For the text-containing cell, return its midpoint in (X, Y) coordinate format. 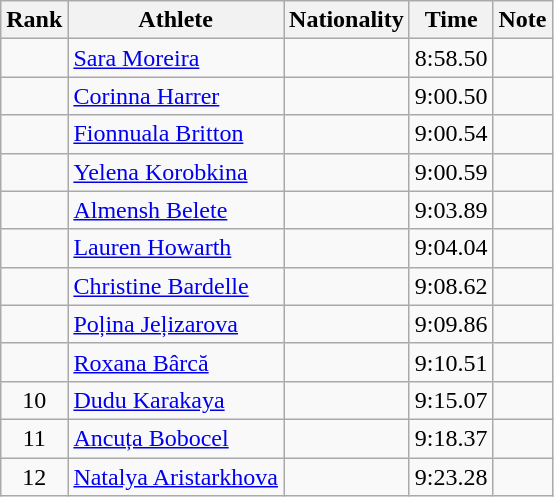
Nationality (347, 20)
Roxana Bârcă (176, 362)
8:58.50 (451, 58)
11 (34, 438)
9:09.86 (451, 324)
9:08.62 (451, 286)
Sara Moreira (176, 58)
Fionnuala Britton (176, 134)
Poļina Jeļizarova (176, 324)
10 (34, 400)
9:15.07 (451, 400)
Lauren Howarth (176, 248)
9:10.51 (451, 362)
9:18.37 (451, 438)
9:00.50 (451, 96)
Corinna Harrer (176, 96)
Christine Bardelle (176, 286)
12 (34, 477)
9:04.04 (451, 248)
Natalya Aristarkhova (176, 477)
9:00.54 (451, 134)
Ancuța Bobocel (176, 438)
Rank (34, 20)
9:03.89 (451, 210)
Dudu Karakaya (176, 400)
9:23.28 (451, 477)
Time (451, 20)
Yelena Korobkina (176, 172)
Athlete (176, 20)
Almensh Belete (176, 210)
Note (522, 20)
9:00.59 (451, 172)
